Find where the given text appears and provide that cell's center as (x, y) coordinate. 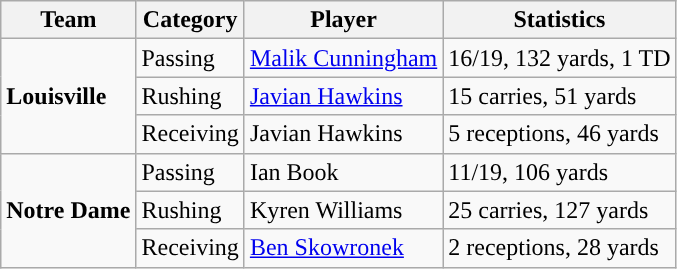
16/19, 132 yards, 1 TD (560, 58)
Category (190, 20)
25 carries, 127 yards (560, 210)
Ian Book (343, 172)
Notre Dame (68, 210)
Kyren Williams (343, 210)
2 receptions, 28 yards (560, 248)
15 carries, 51 yards (560, 96)
Team (68, 20)
Statistics (560, 20)
5 receptions, 46 yards (560, 134)
11/19, 106 yards (560, 172)
Louisville (68, 96)
Malik Cunningham (343, 58)
Ben Skowronek (343, 248)
Player (343, 20)
